Return the [X, Y] coordinate for the center point of the cell that contains the specified text.  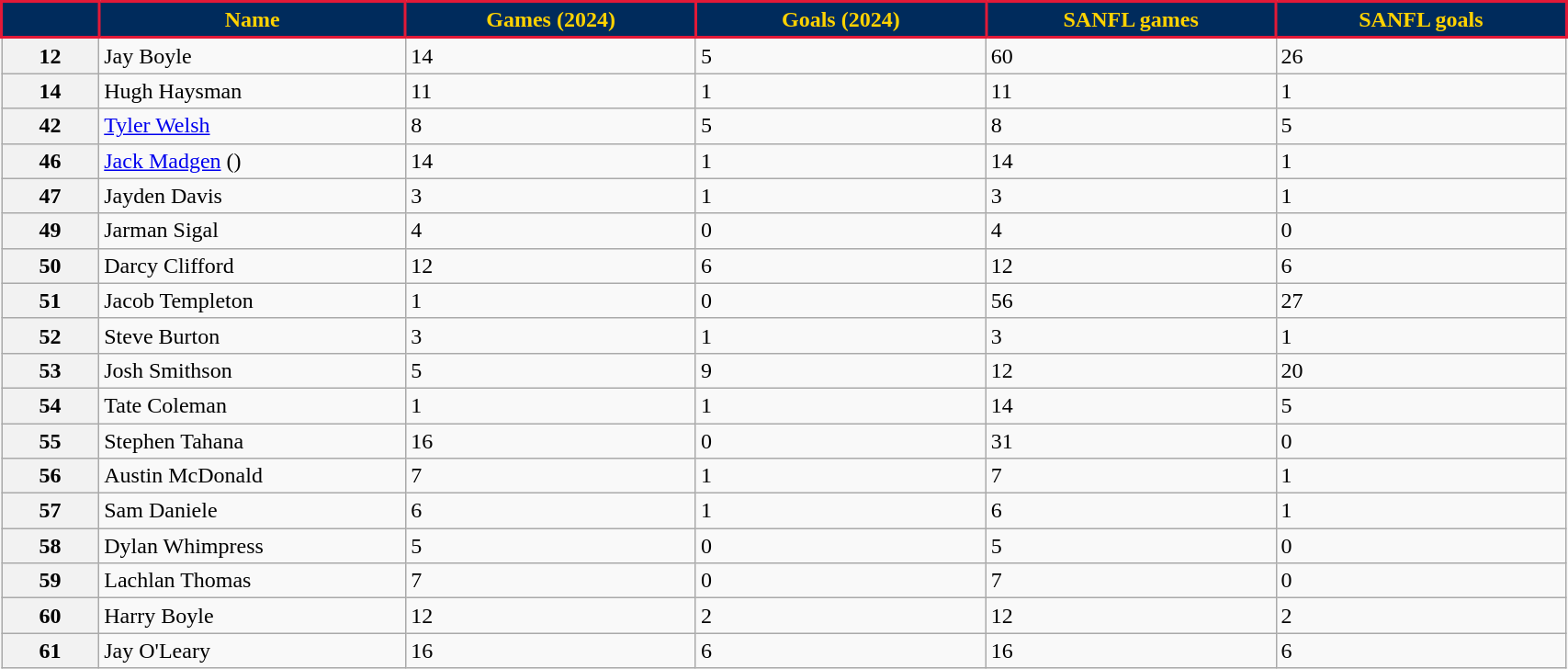
Tyler Welsh [253, 126]
Name [253, 20]
Goals (2024) [840, 20]
57 [51, 511]
54 [51, 405]
Darcy Clifford [253, 266]
42 [51, 126]
9 [840, 370]
Jayden Davis [253, 196]
Tate Coleman [253, 405]
Steve Burton [253, 335]
Jacob Templeton [253, 300]
52 [51, 335]
20 [1421, 370]
Jay O'Leary [253, 651]
SANFL goals [1421, 20]
Jay Boyle [253, 55]
Austin McDonald [253, 476]
53 [51, 370]
SANFL games [1131, 20]
31 [1131, 440]
59 [51, 581]
61 [51, 651]
46 [51, 161]
Dylan Whimpress [253, 546]
Jack Madgen () [253, 161]
Hugh Haysman [253, 91]
Stephen Tahana [253, 440]
Harry Boyle [253, 616]
51 [51, 300]
26 [1421, 55]
58 [51, 546]
Josh Smithson [253, 370]
Jarman Sigal [253, 231]
Lachlan Thomas [253, 581]
Games (2024) [551, 20]
50 [51, 266]
49 [51, 231]
Sam Daniele [253, 511]
27 [1421, 300]
47 [51, 196]
55 [51, 440]
